Capture the cell that displays the provided text and extract its (x, y) central coordinate. 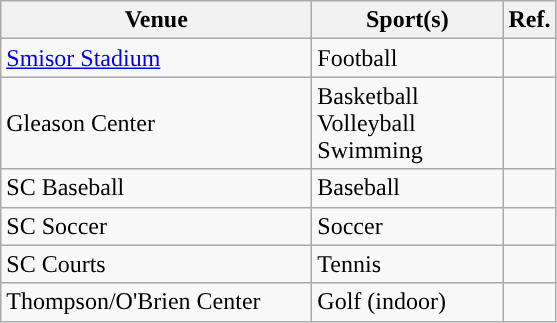
Ref. (530, 20)
Golf (indoor) (408, 302)
Smisor Stadium (156, 58)
Tennis (408, 264)
SC Baseball (156, 188)
Venue (156, 20)
Gleason Center (156, 123)
Basketball Volleyball Swimming (408, 123)
SC Courts (156, 264)
Soccer (408, 226)
Football (408, 58)
Sport(s) (408, 20)
Baseball (408, 188)
Thompson/O'Brien Center (156, 302)
SC Soccer (156, 226)
